For the text-containing cell, return its midpoint in [x, y] coordinate format. 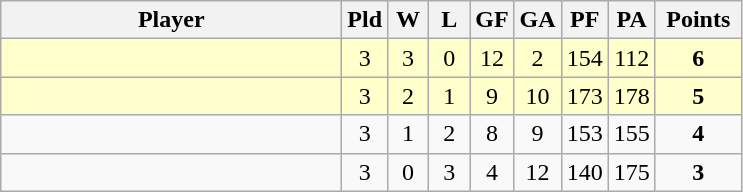
178 [632, 96]
173 [584, 96]
153 [584, 134]
W [408, 20]
175 [632, 172]
154 [584, 58]
GF [492, 20]
Player [172, 20]
L [450, 20]
6 [698, 58]
10 [538, 96]
PA [632, 20]
8 [492, 134]
Points [698, 20]
155 [632, 134]
PF [584, 20]
112 [632, 58]
140 [584, 172]
GA [538, 20]
Pld [365, 20]
5 [698, 96]
